Determine the [X, Y] coordinate at the center of the cell enclosing the given text.  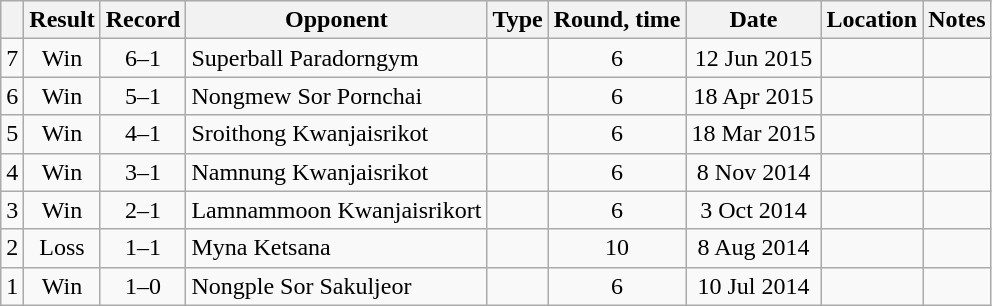
3 Oct 2014 [754, 210]
Date [754, 20]
Type [518, 20]
Round, time [617, 20]
8 Nov 2014 [754, 172]
5–1 [143, 96]
Myna Ketsana [336, 248]
7 [12, 58]
4 [12, 172]
Notes [957, 20]
8 Aug 2014 [754, 248]
Namnung Kwanjaisrikot [336, 172]
Lamnammoon Kwanjaisrikort [336, 210]
4–1 [143, 134]
12 Jun 2015 [754, 58]
2 [12, 248]
3–1 [143, 172]
Record [143, 20]
10 Jul 2014 [754, 286]
3 [12, 210]
Opponent [336, 20]
10 [617, 248]
18 Apr 2015 [754, 96]
18 Mar 2015 [754, 134]
5 [12, 134]
Result [62, 20]
2–1 [143, 210]
1–1 [143, 248]
1–0 [143, 286]
Sroithong Kwanjaisrikot [336, 134]
Nongple Sor Sakuljeor [336, 286]
6–1 [143, 58]
Nongmew Sor Pornchai [336, 96]
Location [872, 20]
1 [12, 286]
Superball Paradorngym [336, 58]
Loss [62, 248]
